Pinpoint the cell where the given text exists, returning its (x, y) midpoint coordinate. 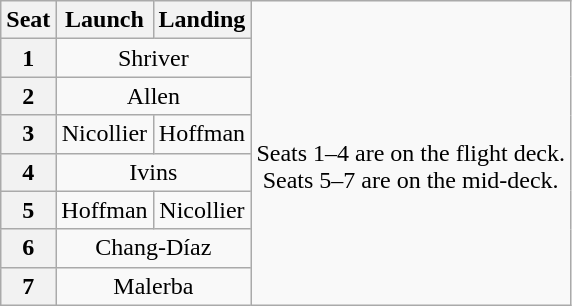
Seats 1–4 are on the flight deck.Seats 5–7 are on the mid-deck. (411, 153)
Launch (104, 20)
Ivins (154, 172)
6 (28, 248)
4 (28, 172)
7 (28, 286)
Malerba (154, 286)
2 (28, 96)
3 (28, 134)
Allen (154, 96)
Chang-Díaz (154, 248)
Seat (28, 20)
Landing (202, 20)
Shriver (154, 58)
1 (28, 58)
5 (28, 210)
